Return (x, y) of the center of cell containing provided text 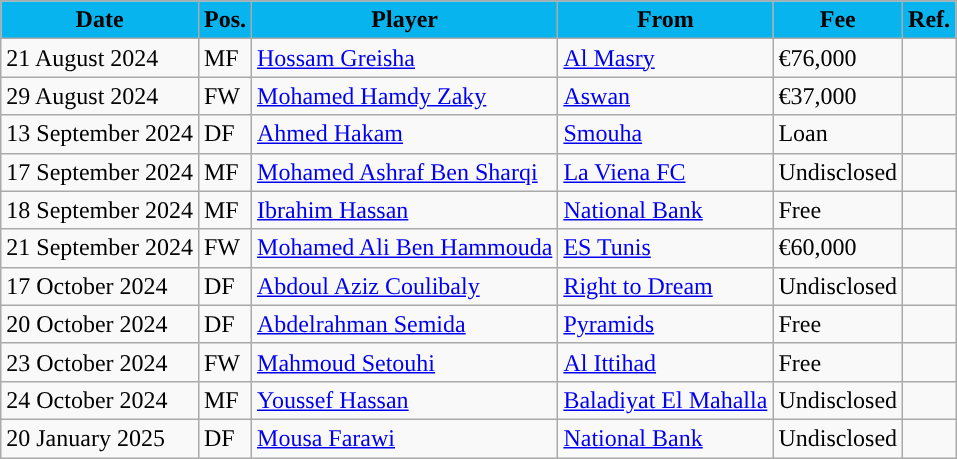
24 October 2024 (100, 400)
17 September 2024 (100, 172)
Fee (838, 20)
20 January 2025 (100, 438)
Right to Dream (666, 286)
17 October 2024 (100, 286)
Abdoul Aziz Coulibaly (405, 286)
From (666, 20)
La Viena FC (666, 172)
Al Ittihad (666, 362)
Pos. (224, 20)
€76,000 (838, 58)
€37,000 (838, 96)
€60,000 (838, 248)
Player (405, 20)
Mousa Farawi (405, 438)
Loan (838, 134)
21 August 2024 (100, 58)
Mohamed Ali Ben Hammouda (405, 248)
29 August 2024 (100, 96)
Mohamed Ashraf Ben Sharqi (405, 172)
21 September 2024 (100, 248)
Youssef Hassan (405, 400)
Ahmed Hakam (405, 134)
Mahmoud Setouhi (405, 362)
Baladiyat El Mahalla (666, 400)
Smouha (666, 134)
18 September 2024 (100, 210)
Pyramids (666, 324)
Ibrahim Hassan (405, 210)
Aswan (666, 96)
20 October 2024 (100, 324)
Date (100, 20)
ES Tunis (666, 248)
13 September 2024 (100, 134)
Hossam Greisha (405, 58)
Mohamed Hamdy Zaky (405, 96)
23 October 2024 (100, 362)
Al Masry (666, 58)
Ref. (930, 20)
Abdelrahman Semida (405, 324)
